Extract the [x, y] coordinate from the center of the cell holding the provided text.  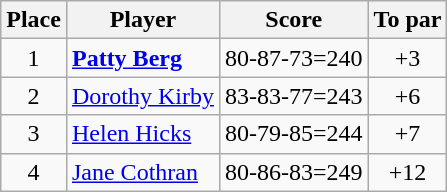
Place [34, 20]
To par [408, 20]
83-83-77=243 [294, 96]
80-86-83=249 [294, 172]
2 [34, 96]
Dorothy Kirby [142, 96]
4 [34, 172]
Patty Berg [142, 58]
3 [34, 134]
Jane Cothran [142, 172]
+6 [408, 96]
+3 [408, 58]
1 [34, 58]
+12 [408, 172]
80-79-85=244 [294, 134]
80-87-73=240 [294, 58]
Helen Hicks [142, 134]
Score [294, 20]
+7 [408, 134]
Player [142, 20]
